Return (X, Y) of the center of cell containing provided text 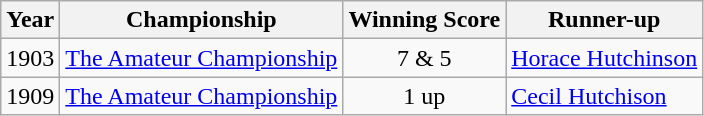
Championship (202, 20)
7 & 5 (424, 58)
Cecil Hutchison (604, 96)
Runner-up (604, 20)
Year (30, 20)
1909 (30, 96)
1 up (424, 96)
1903 (30, 58)
Horace Hutchinson (604, 58)
Winning Score (424, 20)
